Provide the [X, Y] coordinate of the cell's center where the given text is located.  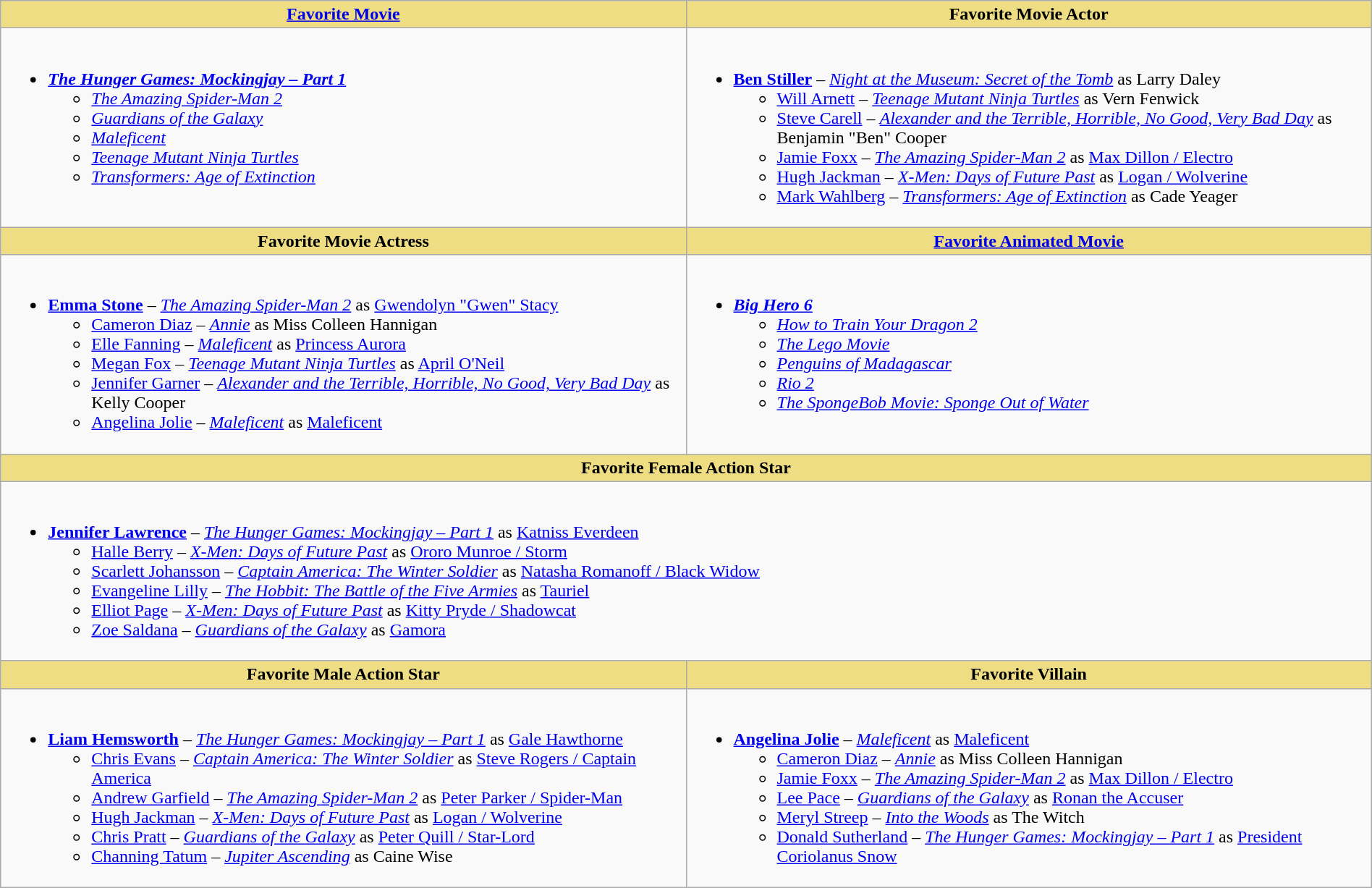
Favorite Movie Actress [343, 241]
Favorite Movie [343, 14]
Favorite Villain [1029, 675]
Favorite Movie Actor [1029, 14]
Big Hero 6How to Train Your Dragon 2The Lego MoviePenguins of MadagascarRio 2The SpongeBob Movie: Sponge Out of Water [1029, 355]
Favorite Male Action Star [343, 675]
Favorite Female Action Star [686, 468]
Favorite Animated Movie [1029, 241]
